Pinpoint the cell where the given text exists, returning its [x, y] midpoint coordinate. 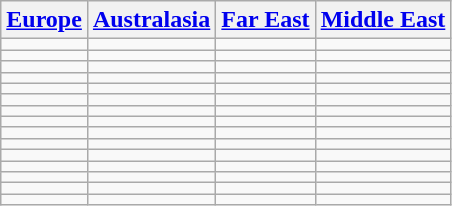
Far East [266, 20]
Middle East [383, 20]
Australasia [151, 20]
Europe [44, 20]
